Locate the cell with the specified text and output its (X, Y) center coordinate. 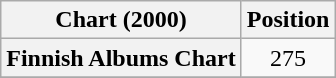
Chart (2000) (121, 20)
Finnish Albums Chart (121, 58)
275 (288, 58)
Position (288, 20)
